Output the [X, Y] coordinate of the center of the cell containing the given text.  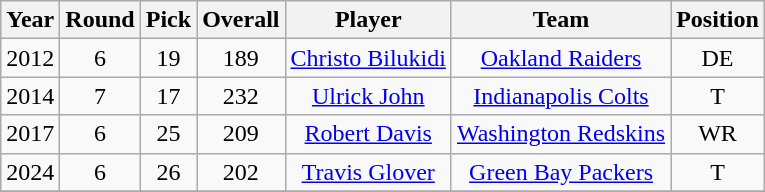
Robert Davis [368, 134]
209 [241, 134]
Pick [168, 20]
26 [168, 172]
202 [241, 172]
Christo Bilukidi [368, 58]
Year [30, 20]
Travis Glover [368, 172]
2012 [30, 58]
Player [368, 20]
2017 [30, 134]
Position [718, 20]
WR [718, 134]
17 [168, 96]
Overall [241, 20]
7 [100, 96]
2014 [30, 96]
Round [100, 20]
Indianapolis Colts [560, 96]
19 [168, 58]
DE [718, 58]
Team [560, 20]
232 [241, 96]
Oakland Raiders [560, 58]
Green Bay Packers [560, 172]
2024 [30, 172]
25 [168, 134]
189 [241, 58]
Washington Redskins [560, 134]
Ulrick John [368, 96]
